Search for the cell housing the specified text and yield its (X, Y) center coordinate. 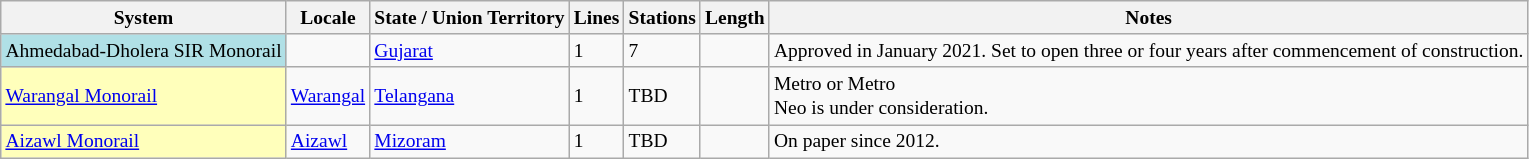
Approved in January 2021. Set to open three or four years after commencement of construction. (1148, 50)
Length (734, 18)
Warangal (328, 96)
7 (662, 50)
Aizawl (328, 142)
Lines (596, 18)
Ahmedabad-Dholera SIR Monorail (144, 50)
System (144, 18)
State / Union Territory (470, 18)
Warangal Monorail (144, 96)
Stations (662, 18)
Notes (1148, 18)
Telangana (470, 96)
Metro or MetroNeo is under consideration. (1148, 96)
Aizawl Monorail (144, 142)
Gujarat (470, 50)
Locale (328, 18)
On paper since 2012. (1148, 142)
Mizoram (470, 142)
